Determine the (X, Y) coordinate at the center of the cell enclosing the given text.  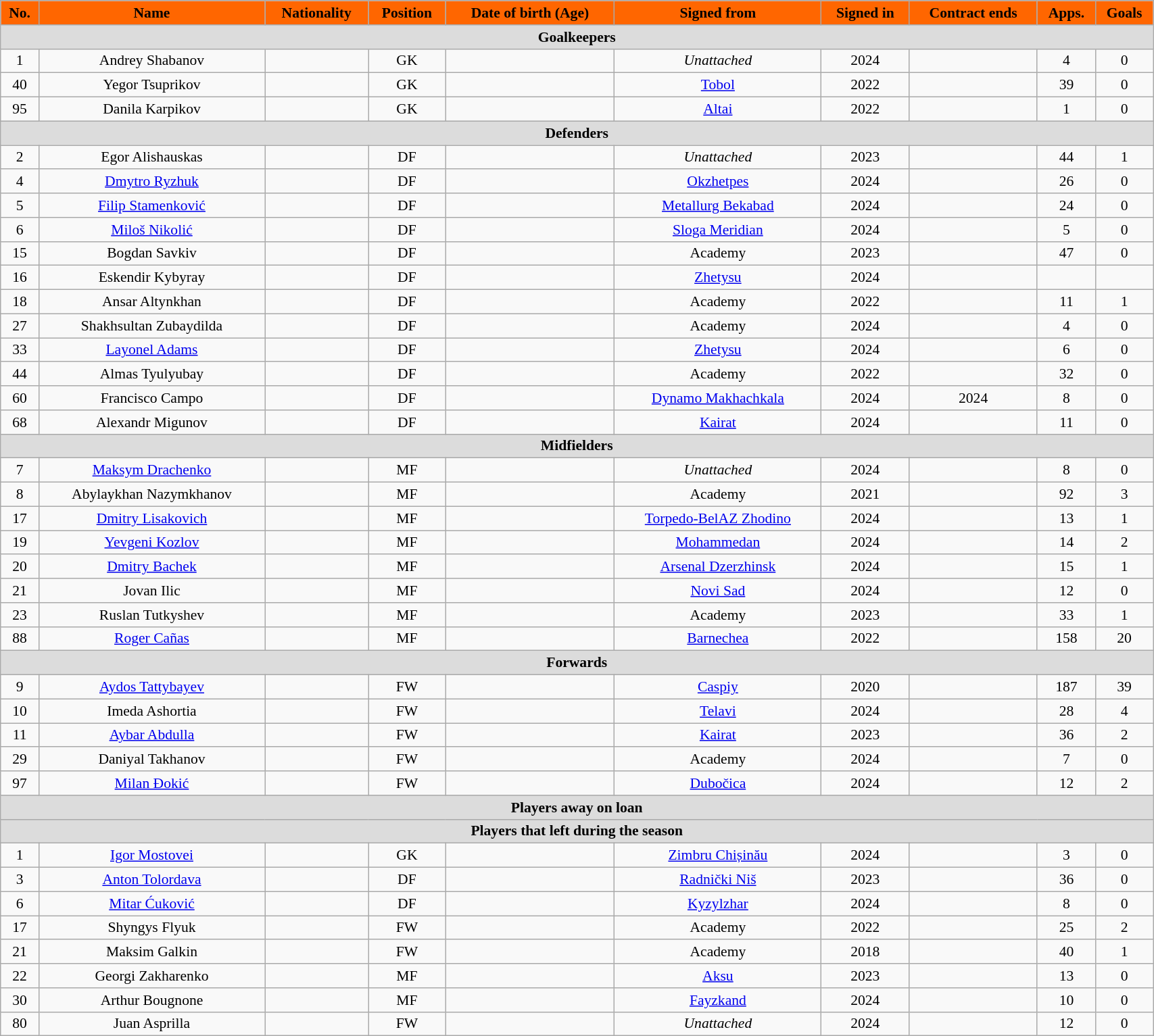
2020 (865, 687)
Yegor Tsuprikov (151, 85)
Barnechea (718, 639)
Igor Mostovei (151, 856)
47 (1066, 253)
19 (20, 543)
Caspiy (718, 687)
29 (20, 760)
2018 (865, 952)
Radnički Niš (718, 880)
80 (20, 1024)
Players that left during the season (577, 831)
Danila Karpikov (151, 109)
Altai (718, 109)
23 (20, 615)
Goalkeepers (577, 37)
Maksim Galkin (151, 952)
Milan Đokić (151, 783)
Metallurg Bekabad (718, 205)
Mitar Ćuković (151, 904)
Forwards (577, 663)
Dmitry Bachek (151, 567)
Dmitry Lisakovich (151, 518)
Apps. (1066, 13)
Ansar Altynkhan (151, 302)
Jovan Ilic (151, 591)
16 (20, 278)
Francisco Campo (151, 398)
22 (20, 976)
Novi Sad (718, 591)
Shyngys Flyuk (151, 928)
26 (1066, 182)
Abylaykhan Nazymkhanov (151, 495)
Alexandr Migunov (151, 422)
24 (1066, 205)
92 (1066, 495)
30 (20, 1000)
97 (20, 783)
2021 (865, 495)
Nationality (316, 13)
Midfielders (577, 446)
158 (1066, 639)
Contract ends (973, 13)
Eskendir Kybyray (151, 278)
Filip Stamenković (151, 205)
Arthur Bougnone (151, 1000)
Ruslan Tutkyshev (151, 615)
Almas Tyulyubay (151, 374)
Tobol (718, 85)
Layonel Adams (151, 350)
187 (1066, 687)
Signed in (865, 13)
Anton Tolordava (151, 880)
Sloga Meridian (718, 230)
Defenders (577, 133)
88 (20, 639)
Maksym Drachenko (151, 470)
Torpedo-BelAZ Zhodino (718, 518)
No. (20, 13)
25 (1066, 928)
Arsenal Dzerzhinsk (718, 567)
Signed from (718, 13)
Daniyal Takhanov (151, 760)
Miloš Nikolić (151, 230)
27 (20, 326)
Okzhetpes (718, 182)
95 (20, 109)
Kyzylzhar (718, 904)
Players away on loan (577, 808)
Goals (1124, 13)
Juan Asprilla (151, 1024)
28 (1066, 711)
Dubočica (718, 783)
Zimbru Chișinău (718, 856)
Imeda Ashortia (151, 711)
9 (20, 687)
Andrey Shabanov (151, 61)
Aksu (718, 976)
14 (1066, 543)
32 (1066, 374)
Dynamo Makhachkala (718, 398)
Aydos Tattybayev (151, 687)
Telavi (718, 711)
Bogdan Savkiv (151, 253)
Fayzkand (718, 1000)
Shakhsultan Zubaydilda (151, 326)
Georgi Zakharenko (151, 976)
Yevgeni Kozlov (151, 543)
Aybar Abdulla (151, 735)
Dmytro Ryzhuk (151, 182)
Name (151, 13)
Position (407, 13)
Date of birth (Age) (530, 13)
Roger Cañas (151, 639)
Mohammedan (718, 543)
60 (20, 398)
18 (20, 302)
68 (20, 422)
Egor Alishauskas (151, 157)
